Determine the [x, y] coordinate at the center of the cell enclosing the given text.  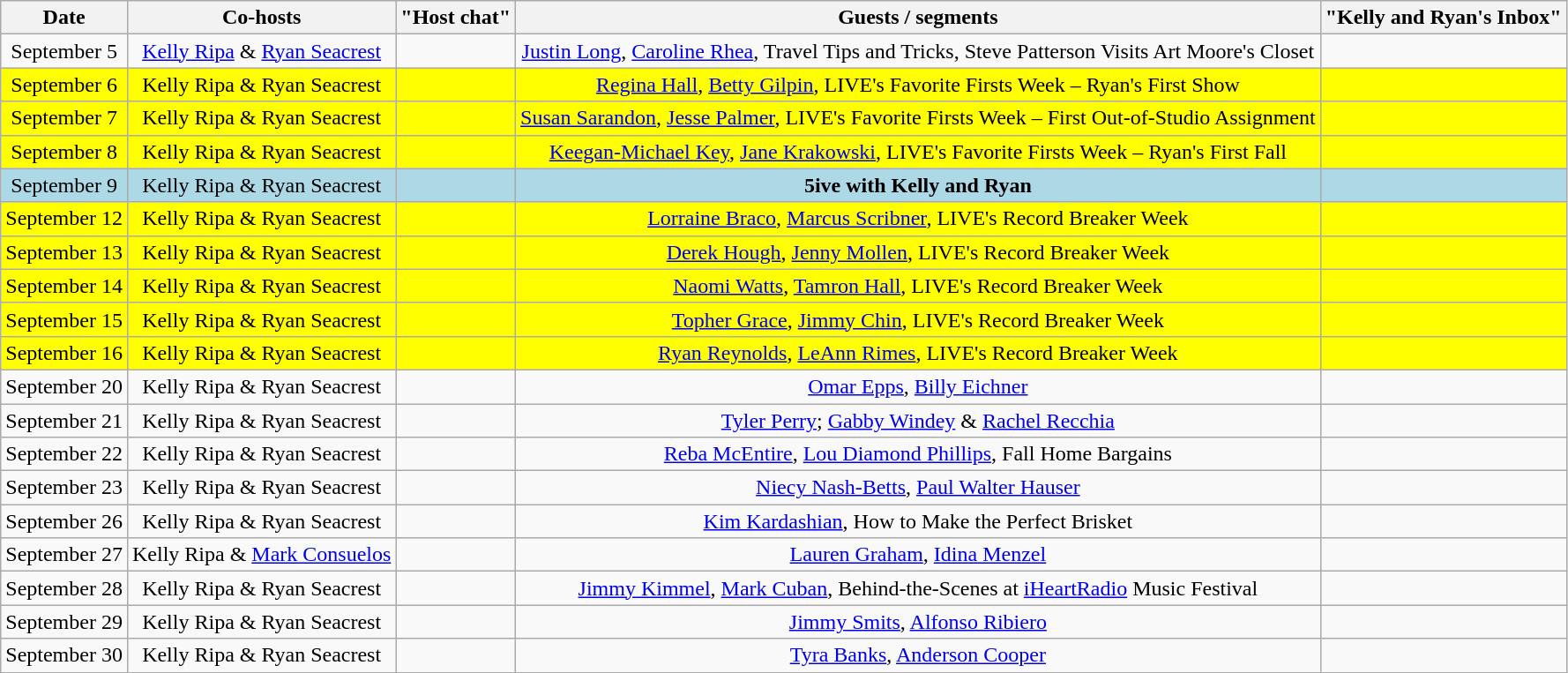
Justin Long, Caroline Rhea, Travel Tips and Tricks, Steve Patterson Visits Art Moore's Closet [919, 51]
September 29 [64, 622]
September 16 [64, 353]
"Host chat" [456, 18]
September 28 [64, 588]
September 27 [64, 555]
Guests / segments [919, 18]
Kim Kardashian, How to Make the Perfect Brisket [919, 521]
Regina Hall, Betty Gilpin, LIVE's Favorite Firsts Week – Ryan's First Show [919, 85]
September 7 [64, 118]
Naomi Watts, Tamron Hall, LIVE's Record Breaker Week [919, 286]
September 5 [64, 51]
September 21 [64, 421]
September 30 [64, 655]
September 6 [64, 85]
September 20 [64, 386]
Kelly Ripa & Mark Consuelos [261, 555]
Lauren Graham, Idina Menzel [919, 555]
September 15 [64, 319]
Ryan Reynolds, LeAnn Rimes, LIVE's Record Breaker Week [919, 353]
Reba McEntire, Lou Diamond Phillips, Fall Home Bargains [919, 454]
September 12 [64, 219]
Tyra Banks, Anderson Cooper [919, 655]
5ive with Kelly and Ryan [919, 185]
September 22 [64, 454]
September 26 [64, 521]
Co-hosts [261, 18]
Susan Sarandon, Jesse Palmer, LIVE's Favorite Firsts Week – First Out-of-Studio Assignment [919, 118]
Topher Grace, Jimmy Chin, LIVE's Record Breaker Week [919, 319]
Keegan-Michael Key, Jane Krakowski, LIVE's Favorite Firsts Week – Ryan's First Fall [919, 152]
"Kelly and Ryan's Inbox" [1443, 18]
Jimmy Smits, Alfonso Ribiero [919, 622]
Lorraine Braco, Marcus Scribner, LIVE's Record Breaker Week [919, 219]
September 23 [64, 488]
Derek Hough, Jenny Mollen, LIVE's Record Breaker Week [919, 252]
September 8 [64, 152]
Date [64, 18]
Omar Epps, Billy Eichner [919, 386]
September 13 [64, 252]
Niecy Nash-Betts, Paul Walter Hauser [919, 488]
September 14 [64, 286]
Jimmy Kimmel, Mark Cuban, Behind-the-Scenes at iHeartRadio Music Festival [919, 588]
September 9 [64, 185]
Tyler Perry; Gabby Windey & Rachel Recchia [919, 421]
